Extract the (X, Y) coordinate from the center of the cell holding the provided text.  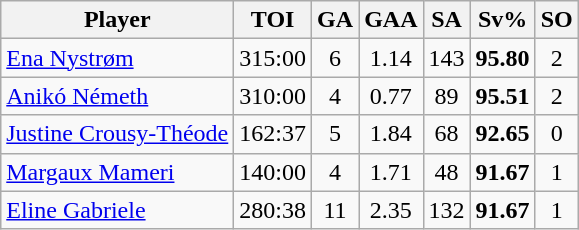
TOI (273, 20)
143 (446, 58)
Justine Crousy-Théode (118, 134)
1.14 (391, 58)
Sv% (502, 20)
2.35 (391, 210)
92.65 (502, 134)
140:00 (273, 172)
GAA (391, 20)
162:37 (273, 134)
6 (336, 58)
1.71 (391, 172)
95.80 (502, 58)
310:00 (273, 96)
68 (446, 134)
132 (446, 210)
Margaux Mameri (118, 172)
280:38 (273, 210)
Eline Gabriele (118, 210)
1.84 (391, 134)
SO (556, 20)
0 (556, 134)
95.51 (502, 96)
5 (336, 134)
315:00 (273, 58)
Anikó Németh (118, 96)
0.77 (391, 96)
89 (446, 96)
Player (118, 20)
11 (336, 210)
Ena Nystrøm (118, 58)
SA (446, 20)
48 (446, 172)
GA (336, 20)
